Find where the given text appears and provide that cell's center as (X, Y) coordinate. 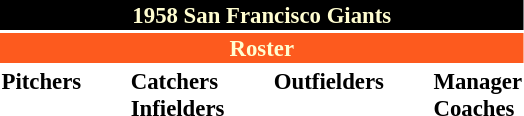
Roster (262, 48)
1958 San Francisco Giants (262, 15)
